Locate the cell with the specified text and output its (x, y) center coordinate. 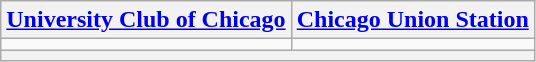
University Club of Chicago (146, 20)
Chicago Union Station (412, 20)
